Scan for the cell matching the given text and deliver its [x, y] coordinate at center. 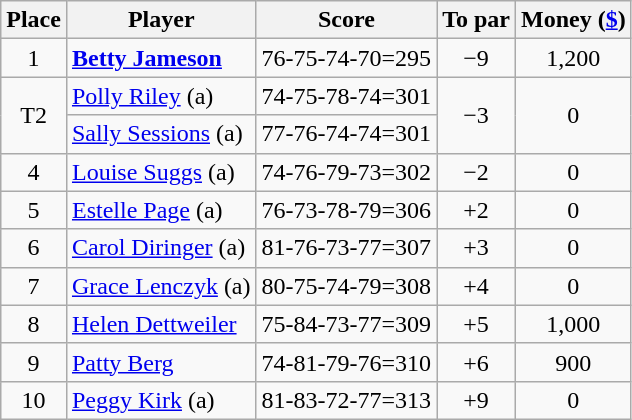
+9 [476, 400]
Polly Riley (a) [161, 96]
−2 [476, 172]
−3 [476, 115]
Money ($) [574, 20]
Score [346, 20]
+3 [476, 248]
Helen Dettweiler [161, 324]
1 [34, 58]
4 [34, 172]
+5 [476, 324]
76-75-74-70=295 [346, 58]
6 [34, 248]
Place [34, 20]
80-75-74-79=308 [346, 286]
7 [34, 286]
74-75-78-74=301 [346, 96]
Player [161, 20]
Estelle Page (a) [161, 210]
Carol Diringer (a) [161, 248]
Grace Lenczyk (a) [161, 286]
+6 [476, 362]
Betty Jameson [161, 58]
81-76-73-77=307 [346, 248]
9 [34, 362]
+2 [476, 210]
5 [34, 210]
+4 [476, 286]
To par [476, 20]
1,200 [574, 58]
74-81-79-76=310 [346, 362]
Peggy Kirk (a) [161, 400]
76-73-78-79=306 [346, 210]
−9 [476, 58]
1,000 [574, 324]
T2 [34, 115]
10 [34, 400]
75-84-73-77=309 [346, 324]
8 [34, 324]
77-76-74-74=301 [346, 134]
Patty Berg [161, 362]
900 [574, 362]
74-76-79-73=302 [346, 172]
Louise Suggs (a) [161, 172]
Sally Sessions (a) [161, 134]
81-83-72-77=313 [346, 400]
